Extract the (x, y) coordinate from the center of the cell holding the provided text.  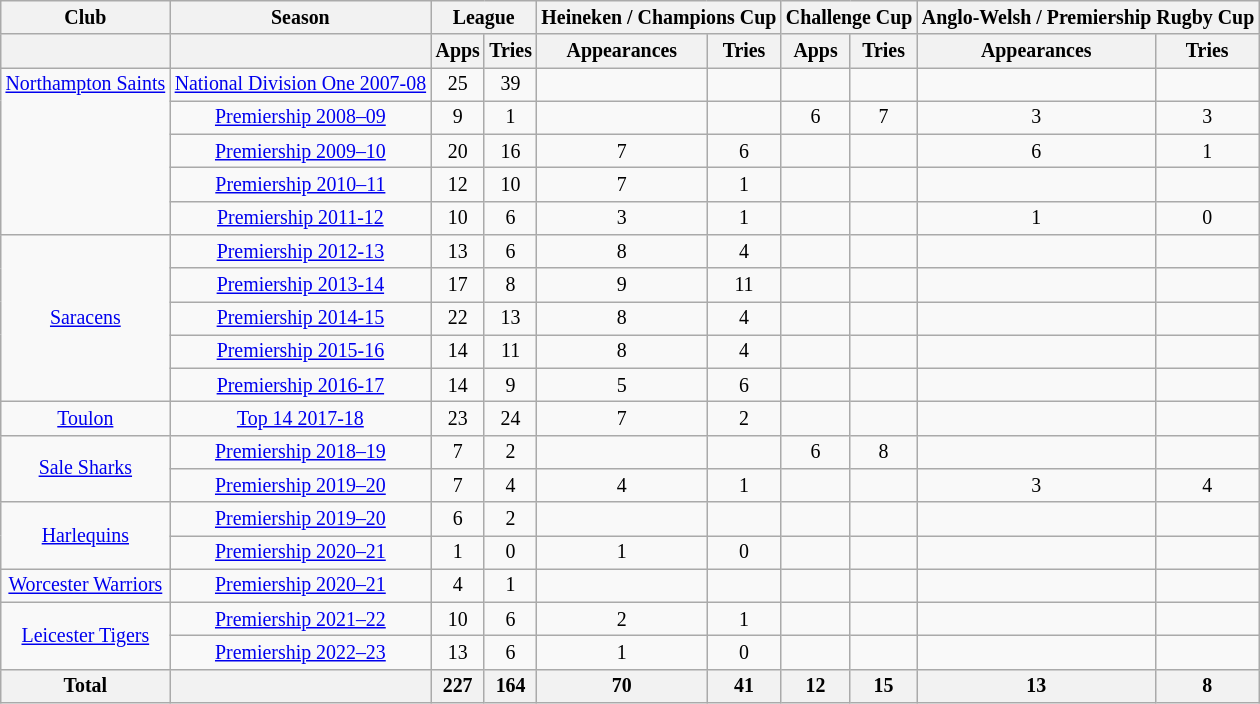
70 (622, 686)
Sale Sharks (86, 470)
Premiership 2011-12 (300, 218)
National Division One 2007-08 (300, 84)
15 (884, 686)
Premiership 2016-17 (300, 386)
39 (510, 84)
Premiership 2009–10 (300, 152)
Season (300, 18)
Northampton Saints (86, 152)
25 (458, 84)
Leicester Tigers (86, 636)
Premiership 2010–11 (300, 184)
41 (744, 686)
20 (458, 152)
Premiership 2014-15 (300, 318)
Saracens (86, 318)
Premiership 2013-14 (300, 284)
227 (458, 686)
5 (622, 386)
Worcester Warriors (86, 586)
Premiership 2012-13 (300, 252)
Toulon (86, 418)
24 (510, 418)
16 (510, 152)
Premiership 2018–19 (300, 452)
Premiership 2008–09 (300, 118)
164 (510, 686)
Club (86, 18)
22 (458, 318)
League (484, 18)
Heineken / Champions Cup (659, 18)
Anglo-Welsh / Premiership Rugby Cup (1088, 18)
Challenge Cup (849, 18)
Premiership 2022–23 (300, 652)
Harlequins (86, 536)
17 (458, 284)
23 (458, 418)
Top 14 2017-18 (300, 418)
Total (86, 686)
Premiership 2015-16 (300, 352)
Premiership 2021–22 (300, 620)
